Output the [X, Y] coordinate of the center of the cell containing the given text.  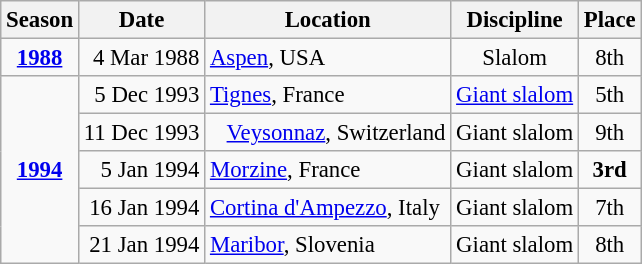
Date [141, 20]
Slalom [515, 58]
4 Mar 1988 [141, 58]
1994 [40, 170]
Aspen, USA [328, 58]
5 Jan 1994 [141, 170]
7th [609, 208]
Maribor, Slovenia [328, 245]
21 Jan 1994 [141, 245]
Veysonnaz, Switzerland [328, 133]
9th [609, 133]
Discipline [515, 20]
5 Dec 1993 [141, 95]
Season [40, 20]
11 Dec 1993 [141, 133]
5th [609, 95]
3rd [609, 170]
Morzine, France [328, 170]
Place [609, 20]
Tignes, France [328, 95]
Cortina d'Ampezzo, Italy [328, 208]
1988 [40, 58]
Location [328, 20]
16 Jan 1994 [141, 208]
